Capture the cell that displays the provided text and extract its (x, y) central coordinate. 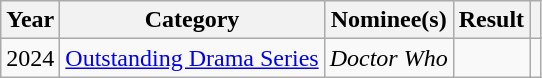
Outstanding Drama Series (192, 58)
Doctor Who (388, 58)
Result (491, 20)
Category (192, 20)
2024 (30, 58)
Year (30, 20)
Nominee(s) (388, 20)
